Scan for the cell matching the given text and deliver its (x, y) coordinate at center. 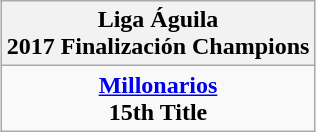
Liga Águila2017 Finalización Champions (158, 34)
Millonarios15th Title (158, 98)
